Identify which cell holds the provided text, then report its (x, y) central coordinate. 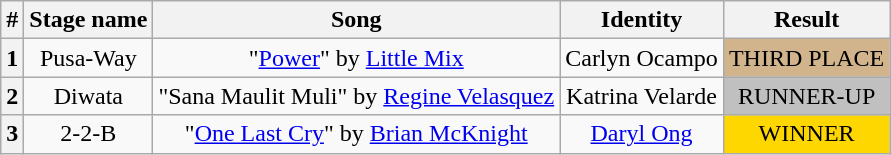
Identity (642, 20)
Song (356, 20)
Daryl Ong (642, 134)
2 (12, 96)
"Sana Maulit Muli" by Regine Velasquez (356, 96)
WINNER (806, 134)
"Power" by Little Mix (356, 58)
# (12, 20)
RUNNER-UP (806, 96)
Result (806, 20)
2-2-B (88, 134)
THIRD PLACE (806, 58)
Stage name (88, 20)
Diwata (88, 96)
Pusa-Way (88, 58)
3 (12, 134)
1 (12, 58)
Katrina Velarde (642, 96)
Carlyn Ocampo (642, 58)
"One Last Cry" by Brian McKnight (356, 134)
